Pinpoint the cell where the given text exists, returning its [X, Y] midpoint coordinate. 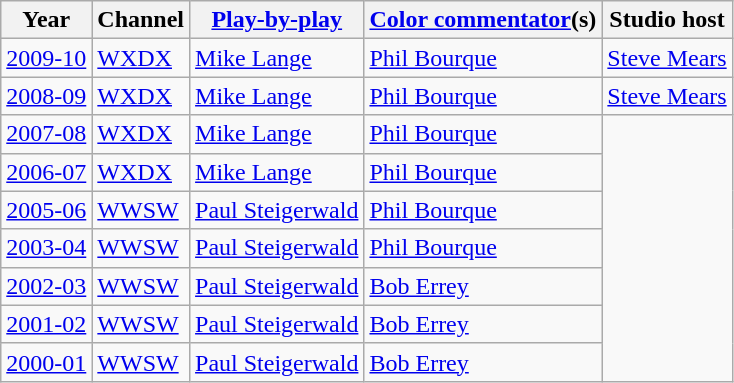
2003-04 [46, 248]
2006-07 [46, 172]
Year [46, 20]
Play-by-play [277, 20]
Studio host [667, 20]
Color commentator(s) [483, 20]
2007-08 [46, 134]
2009-10 [46, 58]
2002-03 [46, 286]
2001-02 [46, 324]
2008-09 [46, 96]
2005-06 [46, 210]
2000-01 [46, 362]
Channel [141, 20]
